Detect which cell encompasses the target text, then output its [X, Y] center coordinate. 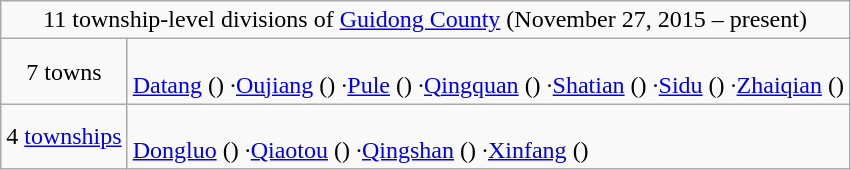
Dongluo () ·Qiaotou () ·Qingshan () ·Xinfang () [488, 136]
11 township-level divisions of Guidong County (November 27, 2015 – present) [426, 20]
Datang () ·Oujiang () ·Pule () ·Qingquan () ·Shatian () ·Sidu () ·Zhaiqian () [488, 72]
4 townships [64, 136]
7 towns [64, 72]
